From the cell containing the given text, extract its center point as [x, y] coordinate. 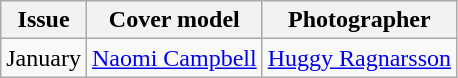
Issue [44, 20]
Cover model [174, 20]
January [44, 58]
Naomi Campbell [174, 58]
Huggy Ragnarsson [359, 58]
Photographer [359, 20]
